Identify which cell holds the provided text, then report its (X, Y) central coordinate. 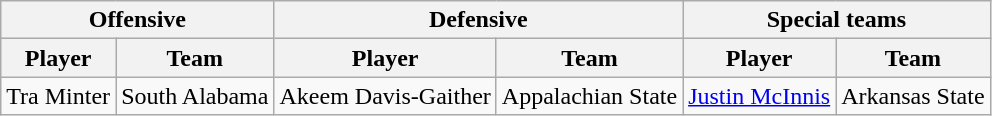
Justin McInnis (760, 96)
Offensive (138, 20)
Defensive (478, 20)
Akeem Davis-Gaither (385, 96)
Tra Minter (58, 96)
Special teams (836, 20)
South Alabama (195, 96)
Appalachian State (589, 96)
Arkansas State (913, 96)
